For the text-containing cell, return its midpoint in (x, y) coordinate format. 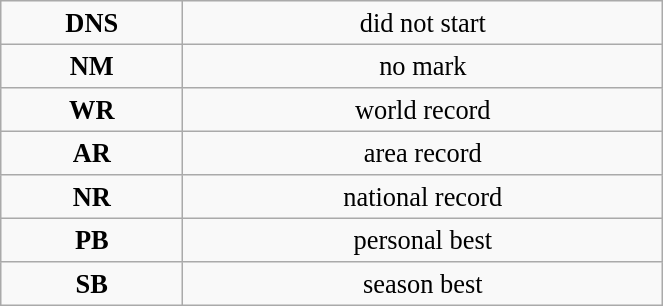
PB (92, 240)
world record (423, 109)
no mark (423, 66)
did not start (423, 22)
personal best (423, 240)
AR (92, 153)
DNS (92, 22)
national record (423, 197)
NR (92, 197)
NM (92, 66)
area record (423, 153)
SB (92, 284)
season best (423, 284)
WR (92, 109)
